Search for the cell housing the specified text and yield its [x, y] center coordinate. 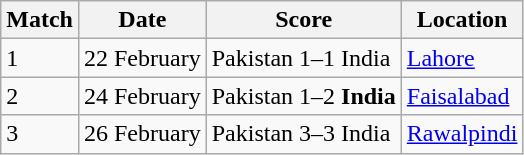
Lahore [462, 58]
Location [462, 20]
Pakistan 1–1 India [304, 58]
Date [142, 20]
2 [40, 96]
Match [40, 20]
Pakistan 1–2 India [304, 96]
1 [40, 58]
Rawalpindi [462, 134]
3 [40, 134]
Faisalabad [462, 96]
Score [304, 20]
22 February [142, 58]
26 February [142, 134]
Pakistan 3–3 India [304, 134]
24 February [142, 96]
